Return (X, Y) of the center of cell containing provided text 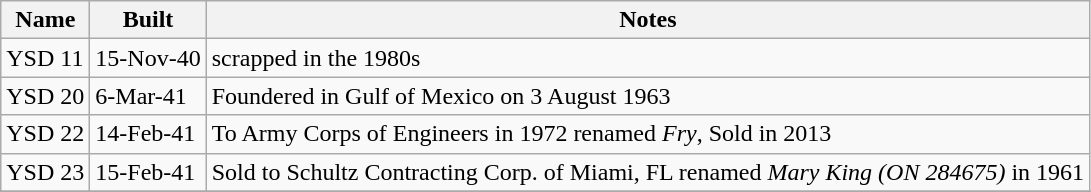
To Army Corps of Engineers in 1972 renamed Fry, Sold in 2013 (648, 134)
15-Nov-40 (148, 58)
YSD 11 (46, 58)
YSD 20 (46, 96)
Name (46, 20)
Foundered in Gulf of Mexico on 3 August 1963 (648, 96)
Sold to Schultz Contracting Corp. of Miami, FL renamed Mary King (ON 284675) in 1961 (648, 172)
YSD 22 (46, 134)
Notes (648, 20)
6-Mar-41 (148, 96)
14-Feb-41 (148, 134)
YSD 23 (46, 172)
15-Feb-41 (148, 172)
scrapped in the 1980s (648, 58)
Built (148, 20)
